Output the [x, y] coordinate of the center of the cell containing the given text.  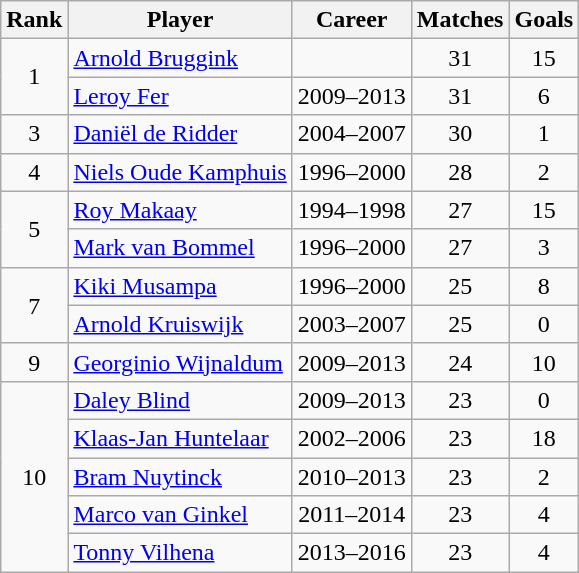
8 [544, 286]
2003–2007 [352, 324]
2010–2013 [352, 477]
Daley Blind [180, 400]
Matches [460, 20]
18 [544, 438]
Arnold Kruiswijk [180, 324]
Arnold Bruggink [180, 58]
Mark van Bommel [180, 248]
7 [34, 305]
1994–1998 [352, 210]
2013–2016 [352, 553]
5 [34, 229]
Career [352, 20]
Georginio Wijnaldum [180, 362]
6 [544, 96]
Rank [34, 20]
Klaas-Jan Huntelaar [180, 438]
9 [34, 362]
Bram Nuytinck [180, 477]
Tonny Vilhena [180, 553]
Roy Makaay [180, 210]
28 [460, 172]
2004–2007 [352, 134]
Daniël de Ridder [180, 134]
2011–2014 [352, 515]
2002–2006 [352, 438]
Goals [544, 20]
Niels Oude Kamphuis [180, 172]
Player [180, 20]
Kiki Musampa [180, 286]
30 [460, 134]
Leroy Fer [180, 96]
24 [460, 362]
Marco van Ginkel [180, 515]
